Return [X, Y] of the center of cell containing provided text 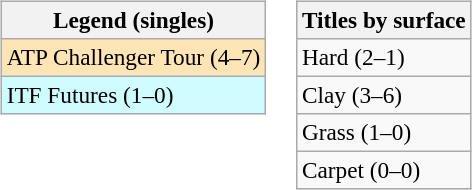
ATP Challenger Tour (4–7) [133, 57]
Clay (3–6) [384, 95]
Legend (singles) [133, 20]
Titles by surface [384, 20]
Hard (2–1) [384, 57]
ITF Futures (1–0) [133, 95]
Grass (1–0) [384, 133]
Carpet (0–0) [384, 171]
